Output the [x, y] coordinate of the center of the cell containing the given text.  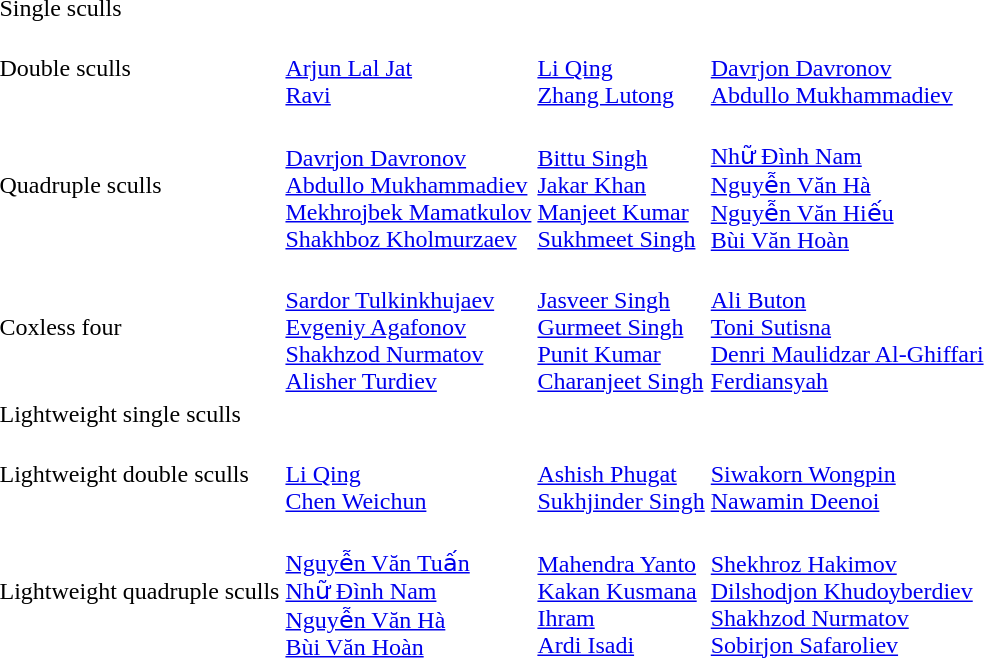
Sardor TulkinkhujaevEvgeniy AgafonovShakhzod NurmatovAlisher Turdiev [408, 327]
Li QingChen Weichun [408, 474]
Ashish PhugatSukhjinder Singh [621, 474]
Arjun Lal JatRavi [408, 68]
Bittu SinghJakar KhanManjeet KumarSukhmeet Singh [621, 184]
Jasveer SinghGurmeet SinghPunit KumarCharanjeet Singh [621, 327]
Davrjon DavronovAbdullo MukhammadievMekhrojbek MamatkulovShakhboz Kholmurzaev [408, 184]
Li QingZhang Lutong [621, 68]
